Pinpoint the cell where the given text exists, returning its [X, Y] midpoint coordinate. 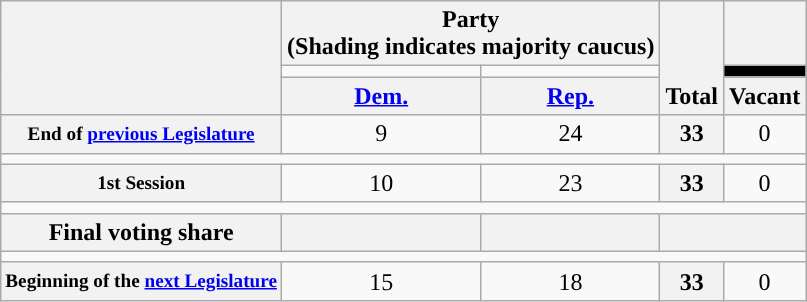
15 [382, 281]
9 [382, 134]
Final voting share [142, 232]
Beginning of the next Legislature [142, 281]
24 [570, 134]
Party (Shading indicates majority caucus) [471, 34]
Dem. [382, 96]
10 [382, 183]
Total [692, 58]
Rep. [570, 96]
End of previous Legislature [142, 134]
23 [570, 183]
1st Session [142, 183]
Vacant [764, 96]
18 [570, 281]
